Return the (x, y) coordinate for the center point of the cell that contains the specified text.  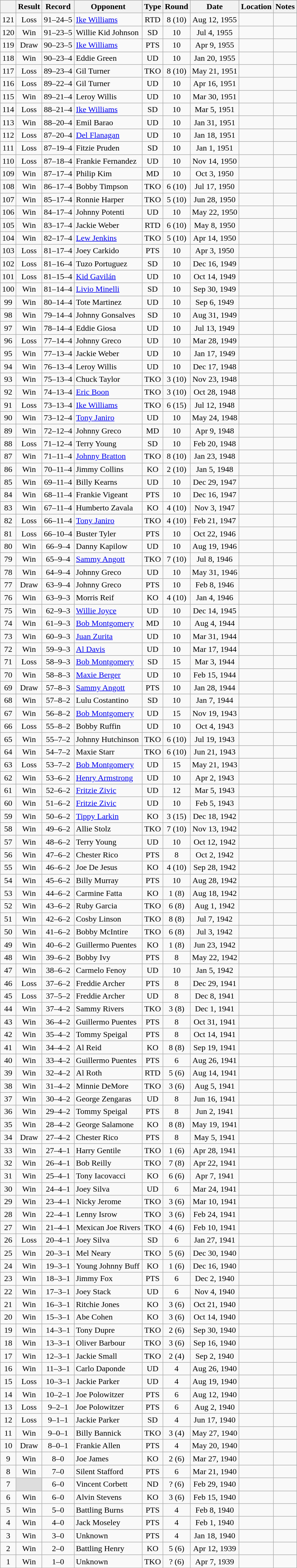
Dec 8, 1941 (215, 996)
67–11–4 (58, 508)
Carmine Fatta (108, 893)
87–17–4 (58, 174)
76–13–4 (58, 366)
Aug 19, 1946 (215, 546)
9–2–1 (58, 1407)
73–12–4 (58, 418)
Sep 28, 1942 (215, 868)
Johnny Bratton (108, 456)
17–3–1 (58, 1292)
71 (8, 662)
89–23–4 (58, 71)
2 (4) (176, 1356)
Lulu Costantino (108, 700)
62 (8, 777)
61 (8, 791)
Jack Moseley (108, 1523)
82–17–4 (58, 238)
74 (8, 623)
66–9–4 (58, 546)
Silent Stafford (108, 1471)
1 (8, 1561)
21–4–1 (58, 1227)
88–21–4 (58, 109)
Mar 31, 1944 (215, 636)
70–11–4 (58, 469)
Eric Boon (108, 392)
Oct 14, 1949 (215, 276)
Apr 7, 1941 (215, 1176)
Apr 28, 1941 (215, 1150)
Aug 26, 1941 (215, 1060)
112 (8, 135)
Record (58, 7)
116 (8, 84)
80–14–4 (58, 302)
Billy Murray (108, 880)
Ronnie Harper (108, 200)
40–6–2 (58, 945)
65–9–4 (58, 559)
George Zengaras (108, 1099)
85–17–4 (58, 200)
76 (8, 598)
42 (8, 1035)
46 (8, 983)
70 (8, 675)
Johnny Potenti (108, 212)
Jul 19, 1943 (215, 739)
29–4–2 (58, 1112)
Morris Reif (108, 598)
Sep 30, 1949 (215, 289)
Bobby McIntire (108, 932)
38 (8, 1086)
Vincent Corbett (108, 1484)
Oct 14, 1941 (215, 1035)
34–4–2 (58, 1047)
Bob Reilly (108, 1163)
106 (8, 212)
51–6–2 (58, 803)
108 (8, 187)
90–23–4 (58, 58)
Livio Minelli (108, 289)
Young Johnny Buff (108, 1266)
Sep 2, 1940 (215, 1356)
Maxie Starr (108, 752)
Jimmy Fox (108, 1279)
43–6–2 (58, 906)
96 (8, 341)
37–6–2 (58, 983)
24 (8, 1266)
Mar 21, 1940 (215, 1471)
44–6–2 (58, 893)
Mar 24, 1941 (215, 1189)
3 (8, 1536)
81 (8, 533)
6 (15) (176, 405)
3–0 (58, 1536)
53–7–2 (58, 765)
55–8–2 (58, 726)
27–4–2 (58, 1137)
Oliver Barbour (108, 1343)
Oct 14, 1940 (215, 1317)
72 (8, 649)
Humberto Zavala (108, 508)
30 (8, 1189)
Nov 4, 1940 (215, 1292)
82 (8, 521)
Kid Gavilán (108, 276)
20–3–1 (58, 1253)
Dec 29, 1947 (215, 482)
Aug 19, 1940 (215, 1381)
102 (8, 264)
38–6–2 (58, 970)
Al Davis (108, 649)
Frankie Allen (108, 1446)
66 (8, 726)
31–4–2 (58, 1086)
16–3–1 (58, 1304)
28 (8, 1215)
45 (8, 996)
68 (8, 700)
81–15–4 (58, 276)
Oct 2, 1942 (215, 855)
41 (8, 1047)
69–11–4 (58, 482)
36 (8, 1112)
Aug 4, 1944 (215, 623)
Aug 5, 1941 (215, 1086)
Lew Jenkins (108, 238)
Feb 21, 1947 (215, 521)
78 (8, 572)
57 (8, 842)
20 (8, 1317)
81–16–4 (58, 264)
Danny Kapilow (108, 546)
54–7–2 (58, 752)
Feb 1, 1940 (215, 1523)
Apr 3, 1950 (215, 251)
31 (8, 1176)
75 (8, 611)
Apr 16, 1951 (215, 84)
Feb 24, 1941 (215, 1215)
Jimmy Collins (108, 469)
91 (8, 405)
Oct 22, 1946 (215, 533)
113 (8, 122)
Johnny Hutchinson (108, 739)
Dec 1, 1941 (215, 1009)
Feb 20, 1948 (215, 444)
34 (8, 1137)
Type (153, 7)
Buster Tyler (108, 533)
Jun 23, 1942 (215, 945)
48 (8, 957)
121 (8, 20)
23 (8, 1279)
81–17–4 (58, 251)
35 (8, 1124)
May 31, 1946 (215, 572)
5 (8, 1510)
Ruby Garcia (108, 906)
71–12–4 (58, 444)
Tony Iacovacci (108, 1176)
89–21–4 (58, 97)
40 (8, 1060)
Tony Dupre (108, 1330)
Oct 28, 1948 (215, 392)
63–9–4 (58, 585)
6 (6) (176, 1176)
Dec 18, 1942 (215, 816)
72–12–4 (58, 431)
87 (8, 456)
Apr 2, 1943 (215, 777)
91–23–5 (58, 32)
60–9–3 (58, 636)
68–11–4 (58, 495)
Allie Stolz (108, 829)
May 22, 1950 (215, 212)
54 (8, 880)
Henry Armstrong (108, 777)
100 (8, 289)
86 (8, 469)
Apr 22, 1941 (215, 1163)
29 (8, 1202)
Jul 4, 1955 (215, 32)
Al Reid (108, 1047)
64 (8, 752)
Jan 5, 1942 (215, 970)
Eddie Green (108, 58)
27 (8, 1227)
39–6–2 (58, 957)
25 (8, 1253)
103 (8, 251)
105 (8, 225)
Feb 8, 1940 (215, 1510)
39 (8, 1073)
5–0 (58, 1510)
47 (8, 970)
Dec 14, 1945 (215, 611)
Mel Neary (108, 1253)
19 (8, 1330)
Nov 14, 1950 (215, 161)
Oct 4, 1943 (215, 726)
Billy Kearns (108, 482)
Chuck Taylor (108, 379)
May 27, 1940 (215, 1433)
53–6–2 (58, 777)
Cosby Linson (108, 919)
51 (8, 919)
55–7–2 (58, 739)
115 (8, 97)
8–0 (58, 1459)
May 8, 1950 (215, 225)
33 (8, 1150)
3 (8) (176, 1009)
Billy Bannick (108, 1433)
11–3–1 (58, 1368)
18 (8, 1343)
118 (8, 58)
Mar 27, 1940 (215, 1459)
10–2–1 (58, 1394)
Mar 30, 1951 (215, 97)
Frankie Fernandez (108, 161)
Carlo Daponde (108, 1368)
71–11–4 (58, 456)
32–4–2 (58, 1073)
Mar 5, 1951 (215, 109)
13 (8, 1407)
79 (8, 559)
Jul 17, 1950 (215, 187)
22 (8, 1292)
9–0–1 (58, 1433)
Aug 31, 1949 (215, 315)
101 (8, 276)
17 (8, 1356)
Emil Barao (108, 122)
94 (8, 366)
10–3–1 (58, 1381)
Maxie Berger (108, 675)
Willie Joyce (108, 611)
57–8–2 (58, 700)
26–4–1 (58, 1163)
91–24–5 (58, 20)
2 (8, 1548)
May 21, 1943 (215, 765)
Jan 23, 1948 (215, 456)
60 (8, 803)
Oct 31, 1941 (215, 1022)
Mar 5, 1943 (215, 791)
61–9–3 (58, 623)
Dec 29, 1941 (215, 983)
Mexican Joe Rivers (108, 1227)
57–8–3 (58, 688)
20–4–1 (58, 1240)
Abe Cohen (108, 1317)
98 (8, 315)
Eddie Giosa (108, 328)
74–13–4 (58, 392)
52–6–2 (58, 791)
2 (10) (176, 469)
83–17–4 (58, 225)
Jul 13, 1949 (215, 328)
65 (8, 739)
7 (8) (176, 1163)
Joey Carkido (108, 251)
Jan 31, 1951 (215, 122)
66–11–4 (58, 521)
Jul 8, 1946 (215, 559)
Jul 3, 1942 (215, 932)
Mar 10, 1941 (215, 1202)
81–14–4 (58, 289)
7–0 (58, 1471)
50–6–2 (58, 816)
Oct 21, 1940 (215, 1304)
Mar 17, 1944 (215, 649)
Jan 17, 1949 (215, 353)
Jun 21, 1943 (215, 752)
43 (8, 1022)
9–1–1 (58, 1420)
Sep 16, 1940 (215, 1343)
Sammy Rivers (108, 1009)
73–13–4 (58, 405)
May 19, 1941 (215, 1124)
Aug 26, 1940 (215, 1368)
19–3–1 (58, 1266)
Joe James (108, 1459)
Mar 28, 1949 (215, 341)
114 (8, 109)
59 (8, 816)
77 (8, 585)
22–4–1 (58, 1215)
28–4–2 (58, 1124)
May 20, 1940 (215, 1446)
Apr 9, 1948 (215, 431)
Nicky Jerome (108, 1202)
Jun 2, 1941 (215, 1112)
Feb 10, 1941 (215, 1227)
46–6–2 (58, 868)
107 (8, 200)
Juan Zurita (108, 636)
11 (8, 1433)
Jan 27, 1941 (215, 1240)
Jul 12, 1948 (215, 405)
Bobby Ivy (108, 957)
8–0–1 (58, 1446)
63–9–3 (58, 598)
41–6–2 (58, 932)
May 22, 1942 (215, 957)
Notes (285, 7)
Al Roth (108, 1073)
42–6–2 (58, 919)
120 (8, 32)
23–4–1 (58, 1202)
Aug 14, 1941 (215, 1073)
Dec 16, 1947 (215, 495)
Jan 20, 1955 (215, 58)
Mar 3, 1944 (215, 662)
Jan 1, 1951 (215, 148)
66–10–4 (58, 533)
75–13–4 (58, 379)
Jan 18, 1940 (215, 1536)
16 (8, 1368)
99 (8, 302)
58 (8, 829)
Apr 7, 1939 (215, 1561)
52 (8, 906)
Minnie DeMore (108, 1086)
Result (29, 7)
4–0 (58, 1523)
67 (8, 713)
Sep 6, 1949 (215, 302)
Ritchie Jones (108, 1304)
80 (8, 546)
Oct 12, 1942 (215, 842)
56–8–2 (58, 713)
4 (6) (176, 1227)
7 (8, 1484)
Tote Martinez (108, 302)
58–8–3 (58, 675)
Feb 5, 1943 (215, 803)
Joey Stack (108, 1292)
Battling Henry (108, 1548)
Date (215, 7)
44 (8, 1009)
47–6–2 (58, 855)
Jan 4, 1946 (215, 598)
21 (8, 1304)
Oct 3, 1950 (215, 174)
87–20–4 (58, 135)
78–14–4 (58, 328)
15–3–1 (58, 1317)
Sep 30, 1940 (215, 1330)
79–14–4 (58, 315)
Dec 30, 1940 (215, 1253)
Feb 8, 1946 (215, 585)
18–3–1 (58, 1279)
117 (8, 71)
Battling Burns (108, 1510)
Location (256, 7)
9 (8, 1459)
Bobby Ruffin (108, 726)
Aug 2, 1940 (215, 1407)
84 (8, 495)
Jan 7, 1944 (215, 700)
Dec 2, 1940 (215, 1279)
58–9–3 (58, 662)
Frankie Vigeant (108, 495)
25–4–1 (58, 1176)
63 (8, 765)
3 (15) (176, 816)
Lenny Isrow (108, 1215)
59–9–3 (58, 649)
110 (8, 161)
Harry Gentile (108, 1150)
89 (8, 431)
56 (8, 855)
Jul 7, 1942 (215, 919)
109 (8, 174)
90 (8, 418)
Willie Kid Johnson (108, 32)
Aug 18, 1942 (215, 893)
Aug 12, 1940 (215, 1394)
Bobby Timpson (108, 187)
37–4–2 (58, 1009)
84–17–4 (58, 212)
86–17–4 (58, 187)
Feb 15, 1940 (215, 1497)
55 (8, 868)
Dec 16, 1940 (215, 1266)
2–0 (58, 1548)
93 (8, 379)
119 (8, 45)
89–22–4 (58, 84)
Nov 13, 1942 (215, 829)
37–5–2 (58, 996)
77–13–4 (58, 353)
Aug 1, 1942 (215, 906)
Aug 28, 1942 (215, 880)
37 (8, 1099)
ND (153, 1484)
85 (8, 482)
33–4–2 (58, 1060)
111 (8, 148)
Jun 28, 1950 (215, 200)
48–6–2 (58, 842)
Apr 9, 1955 (215, 45)
Joe De Jesus (108, 868)
69 (8, 688)
30–4–2 (58, 1099)
Jan 28, 1944 (215, 688)
Jun 16, 1941 (215, 1099)
90–23–5 (58, 45)
Nov 3, 1947 (215, 508)
13–3–1 (58, 1343)
3 (4) (176, 1433)
Alvin Stevens (108, 1497)
95 (8, 353)
104 (8, 238)
Del Flanagan (108, 135)
97 (8, 328)
14–3–1 (58, 1330)
50 (8, 932)
Sep 19, 1941 (215, 1047)
73 (8, 636)
Dec 17, 1948 (215, 366)
Jackie Small (108, 1356)
Feb 29, 1940 (215, 1484)
Round (176, 7)
87–18–4 (58, 161)
May 24, 1948 (215, 418)
Nov 19, 1943 (215, 713)
36–4–2 (58, 1022)
88 (8, 444)
32 (8, 1163)
87–19–4 (58, 148)
Apr 12, 1939 (215, 1548)
14 (8, 1394)
Fitzie Pruden (108, 148)
1–0 (58, 1561)
62–9–3 (58, 611)
Nov 23, 1948 (215, 379)
27–4–1 (58, 1150)
George Salamone (108, 1124)
92 (8, 392)
45–6–2 (58, 880)
77–14–4 (58, 341)
Apr 14, 1950 (215, 238)
Jan 18, 1951 (215, 135)
26 (8, 1240)
Carmelo Fenoy (108, 970)
Philip Kim (108, 174)
88–20–4 (58, 122)
83 (8, 508)
May 21, 1951 (215, 71)
12–3–1 (58, 1356)
Dec 16, 1949 (215, 264)
35–4–2 (58, 1035)
Johnny Gonsalves (108, 315)
Jan 5, 1948 (215, 469)
Jun 17, 1940 (215, 1420)
49 (8, 945)
Tuzo Portuguez (108, 264)
49–6–2 (58, 829)
53 (8, 893)
Opponent (108, 7)
May 5, 1941 (215, 1137)
24–4–1 (58, 1189)
Aug 12, 1955 (215, 20)
64–9–4 (58, 572)
Tippy Larkin (108, 816)
Feb 15, 1944 (215, 675)
